From the cell containing the given text, extract its center point as [X, Y] coordinate. 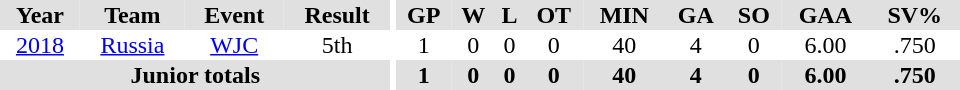
OT [554, 15]
GP [424, 15]
SO [754, 15]
W [473, 15]
5th [338, 45]
Result [338, 15]
Year [40, 15]
L [510, 15]
Team [132, 15]
GAA [825, 15]
GA [696, 15]
Event [234, 15]
Junior totals [196, 75]
2018 [40, 45]
WJC [234, 45]
MIN [624, 15]
SV% [915, 15]
Russia [132, 45]
